Return the [X, Y] coordinate for the center point of the cell that contains the specified text.  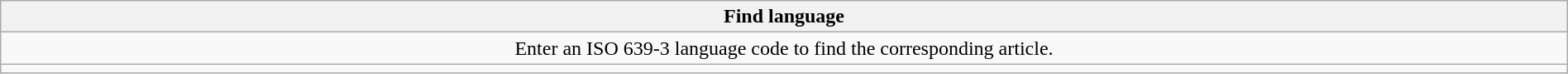
Enter an ISO 639-3 language code to find the corresponding article. [784, 48]
Find language [784, 17]
